Determine the [X, Y] coordinate at the center of the cell enclosing the given text.  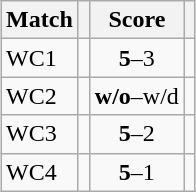
5–3 [136, 58]
WC4 [40, 172]
WC2 [40, 96]
5–2 [136, 134]
5–1 [136, 172]
WC3 [40, 134]
w/o–w/d [136, 96]
Match [40, 20]
WC1 [40, 58]
Score [136, 20]
